From the cell containing the given text, extract its center point as (X, Y) coordinate. 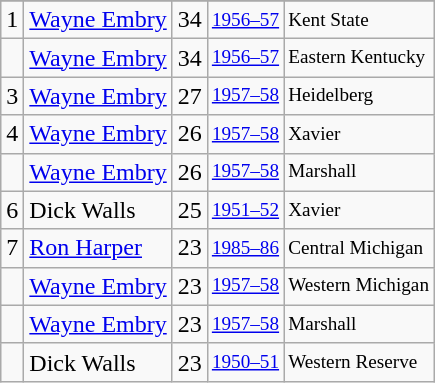
Kent State (359, 20)
Central Michigan (359, 248)
1985–86 (245, 248)
3 (12, 96)
1951–52 (245, 210)
Western Michigan (359, 286)
6 (12, 210)
1950–51 (245, 362)
Ron Harper (98, 248)
25 (190, 210)
27 (190, 96)
1 (12, 20)
4 (12, 134)
Heidelberg (359, 96)
7 (12, 248)
Eastern Kentucky (359, 58)
Western Reserve (359, 362)
